Provide the [x, y] coordinate of the cell's center where the given text is located.  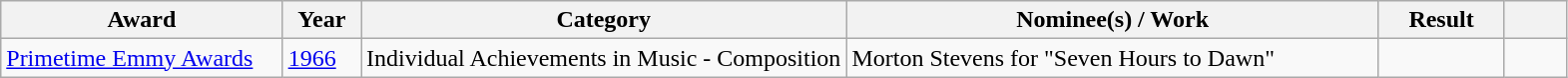
Nominee(s) / Work [1112, 20]
Category [604, 20]
Individual Achievements in Music - Composition [604, 58]
Primetime Emmy Awards [142, 58]
Award [142, 20]
Year [321, 20]
Result [1441, 20]
Morton Stevens for "Seven Hours to Dawn" [1112, 58]
1966 [321, 58]
